Pinpoint the cell where the given text exists, returning its [x, y] midpoint coordinate. 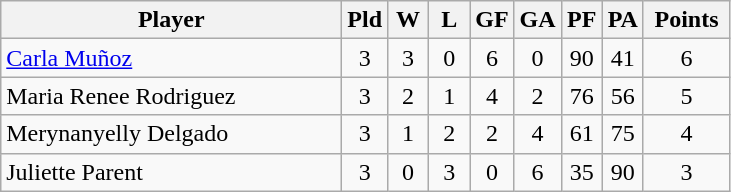
35 [582, 172]
GA [538, 20]
41 [622, 58]
Juliette Parent [172, 172]
76 [582, 96]
56 [622, 96]
Maria Renee Rodriguez [172, 96]
75 [622, 134]
L [450, 20]
PA [622, 20]
W [408, 20]
Merynanyelly Delgado [172, 134]
Points [686, 20]
Pld [365, 20]
Carla Muñoz [172, 58]
61 [582, 134]
5 [686, 96]
GF [492, 20]
PF [582, 20]
Player [172, 20]
